Detect which cell encompasses the target text, then output its [X, Y] center coordinate. 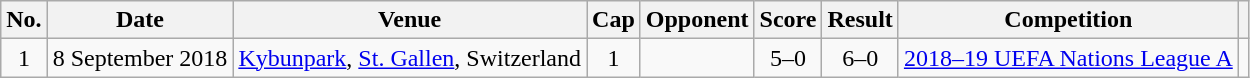
Score [788, 20]
Venue [410, 20]
8 September 2018 [140, 58]
2018–19 UEFA Nations League A [1068, 58]
No. [24, 20]
Kybunpark, St. Gallen, Switzerland [410, 58]
Cap [614, 20]
5–0 [788, 58]
Opponent [697, 20]
Date [140, 20]
6–0 [860, 58]
Result [860, 20]
Competition [1068, 20]
